Pinpoint the cell where the given text exists, returning its (X, Y) midpoint coordinate. 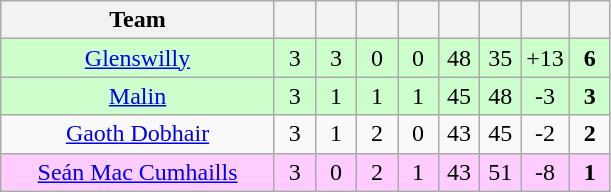
+13 (546, 58)
35 (500, 58)
Malin (138, 96)
Team (138, 20)
Glenswilly (138, 58)
-2 (546, 134)
-3 (546, 96)
6 (590, 58)
-8 (546, 172)
Seán Mac Cumhaills (138, 172)
51 (500, 172)
Gaoth Dobhair (138, 134)
